Locate the cell with the specified text and output its (x, y) center coordinate. 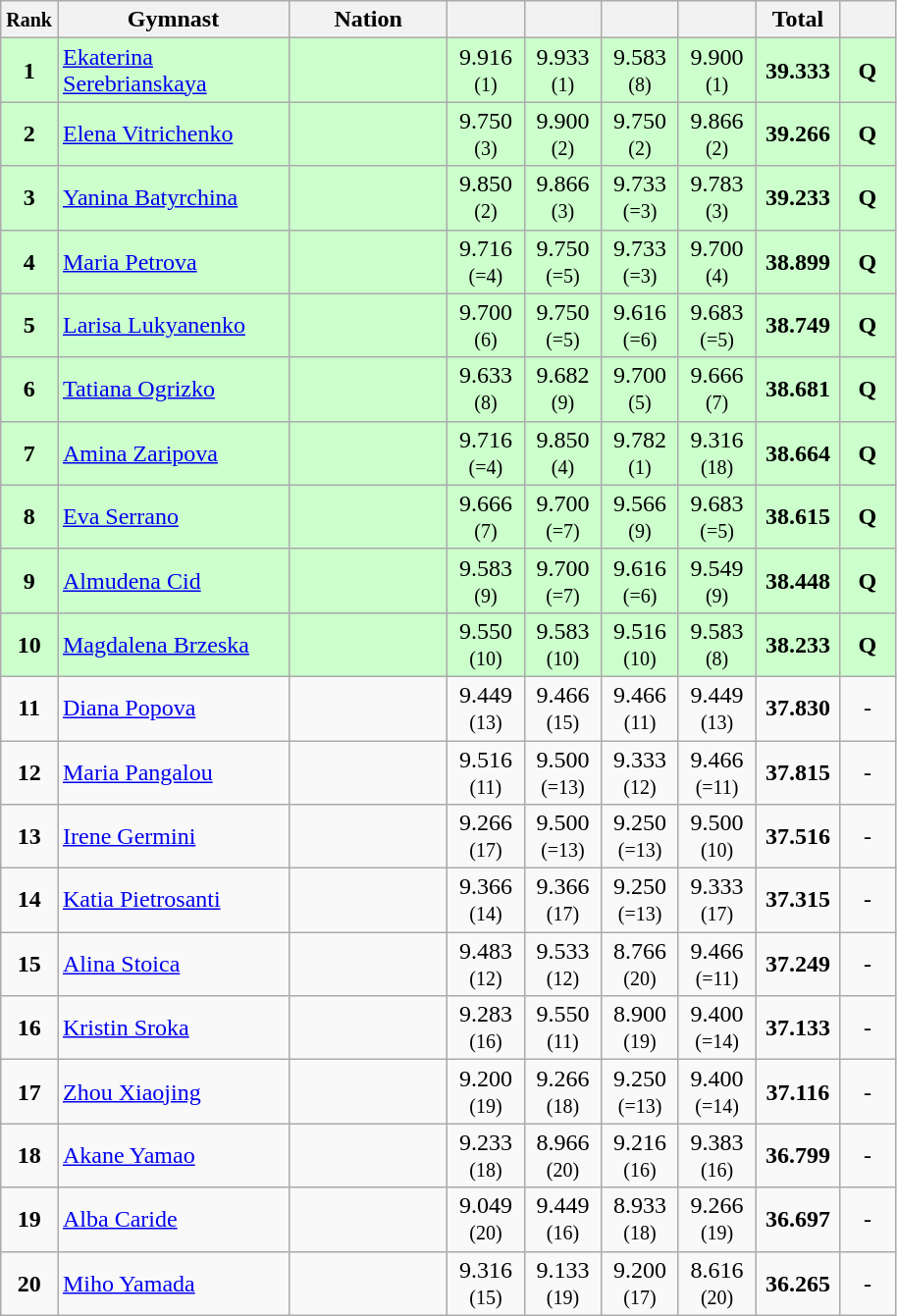
9 (29, 581)
37.133 (798, 1028)
9.550(11) (563, 1028)
9.266(17) (487, 836)
8.766(20) (640, 964)
Magdalena Brzeska (173, 644)
9.200(19) (487, 1091)
9.550(10) (487, 644)
Maria Petrova (173, 261)
15 (29, 964)
9.200(17) (640, 1284)
9.333(17) (716, 901)
38.448 (798, 581)
9.900(1) (716, 71)
9.500(10) (716, 836)
9.583(9) (487, 581)
1 (29, 71)
9.266(18) (563, 1091)
9.783(3) (716, 198)
8.616(20) (716, 1284)
9.216(16) (640, 1156)
Alba Caride (173, 1219)
9.750(2) (640, 133)
Maria Pangalou (173, 771)
39.233 (798, 198)
37.830 (798, 709)
9.366(14) (487, 901)
37.249 (798, 964)
Ekaterina Serebrianskaya (173, 71)
9.916(1) (487, 71)
9.233(18) (487, 1156)
37.116 (798, 1091)
18 (29, 1156)
Amina Zaripova (173, 453)
Eva Serrano (173, 516)
Almudena Cid (173, 581)
9.466(11) (640, 709)
3 (29, 198)
9.633(8) (487, 389)
Yanina Batyrchina (173, 198)
9.483(12) (487, 964)
38.233 (798, 644)
17 (29, 1091)
9.682(9) (563, 389)
10 (29, 644)
6 (29, 389)
9.366(17) (563, 901)
9.533(12) (563, 964)
12 (29, 771)
16 (29, 1028)
Total (798, 20)
Alina Stoica (173, 964)
Gymnast (173, 20)
20 (29, 1284)
36.265 (798, 1284)
9.516(11) (487, 771)
Rank (29, 20)
Katia Pietrosanti (173, 901)
9.133(19) (563, 1284)
9.333(12) (640, 771)
Tatiana Ogrizko (173, 389)
Diana Popova (173, 709)
4 (29, 261)
9.900(2) (563, 133)
Akane Yamao (173, 1156)
8 (29, 516)
Nation (369, 20)
38.749 (798, 326)
37.815 (798, 771)
36.799 (798, 1156)
39.333 (798, 71)
36.697 (798, 1219)
Elena Vitrichenko (173, 133)
11 (29, 709)
9.850(2) (487, 198)
9.700(5) (640, 389)
9.782(1) (640, 453)
9.049(20) (487, 1219)
Miho Yamada (173, 1284)
9.549(9) (716, 581)
9.700(4) (716, 261)
38.899 (798, 261)
9.316(18) (716, 453)
38.615 (798, 516)
9.449(16) (563, 1219)
8.933(18) (640, 1219)
9.566(9) (640, 516)
9.700(6) (487, 326)
38.681 (798, 389)
13 (29, 836)
Irene Germini (173, 836)
8.900(19) (640, 1028)
38.664 (798, 453)
2 (29, 133)
14 (29, 901)
9.933(1) (563, 71)
5 (29, 326)
Larisa Lukyanenko (173, 326)
37.516 (798, 836)
9.516(10) (640, 644)
Zhou Xiaojing (173, 1091)
Kristin Sroka (173, 1028)
9.866(3) (563, 198)
7 (29, 453)
9.283(16) (487, 1028)
9.866(2) (716, 133)
37.315 (798, 901)
9.266(19) (716, 1219)
19 (29, 1219)
9.583(10) (563, 644)
39.266 (798, 133)
9.850(4) (563, 453)
9.316(15) (487, 1284)
8.966(20) (563, 1156)
9.750(3) (487, 133)
9.466(15) (563, 709)
9.383(16) (716, 1156)
